Determine the (X, Y) coordinate at the center of the cell enclosing the given text.  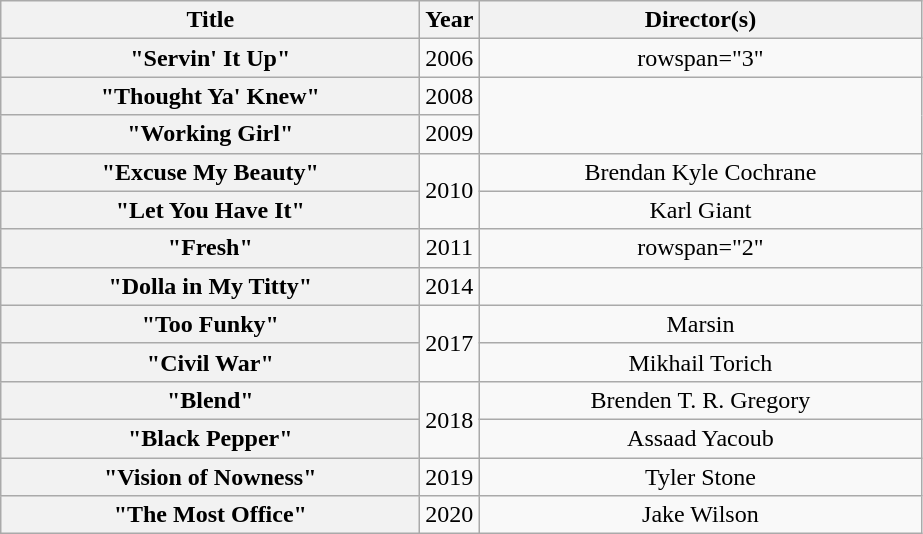
Year (450, 20)
"Let You Have It" (210, 210)
Karl Giant (700, 210)
"Too Funky" (210, 324)
"Fresh" (210, 248)
"The Most Office" (210, 515)
Tyler Stone (700, 477)
2020 (450, 515)
2008 (450, 96)
Assaad Yacoub (700, 438)
Jake Wilson (700, 515)
Brendan Kyle Cochrane (700, 172)
rowspan="3" (700, 58)
2014 (450, 286)
2019 (450, 477)
Marsin (700, 324)
"Dolla in My Titty" (210, 286)
2011 (450, 248)
"Working Girl" (210, 134)
Title (210, 20)
Mikhail Torich (700, 362)
"Black Pepper" (210, 438)
rowspan="2" (700, 248)
"Civil War" (210, 362)
"Blend" (210, 400)
2018 (450, 419)
2006 (450, 58)
Director(s) (700, 20)
2010 (450, 191)
"Thought Ya' Knew" (210, 96)
"Vision of Nowness" (210, 477)
2009 (450, 134)
2017 (450, 343)
"Servin' It Up" (210, 58)
"Excuse My Beauty" (210, 172)
Brenden T. R. Gregory (700, 400)
